Return the (X, Y) coordinate for the center point of the cell that contains the specified text.  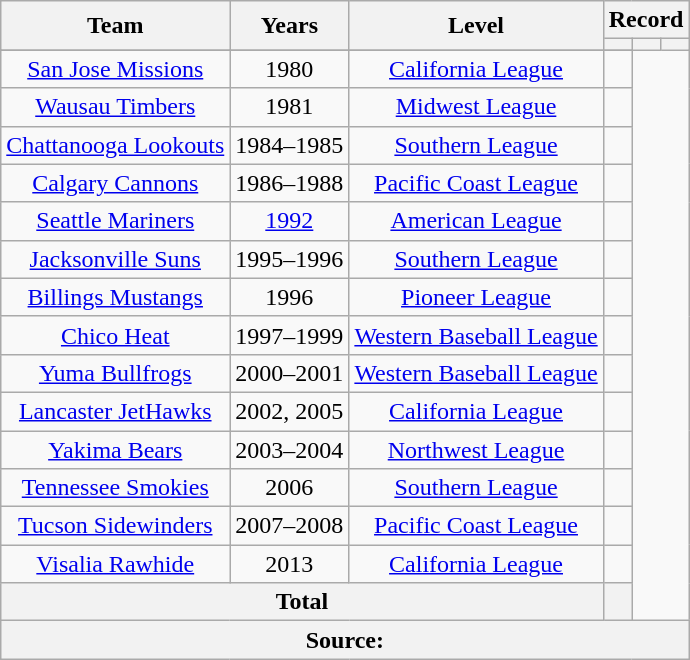
Yuma Bullfrogs (116, 373)
1995–1996 (290, 259)
Pioneer League (476, 297)
Midwest League (476, 107)
1997–1999 (290, 335)
Tennessee Smokies (116, 488)
Chico Heat (116, 335)
1986–1988 (290, 183)
Calgary Cannons (116, 183)
Seattle Mariners (116, 221)
Source: (345, 640)
1980 (290, 69)
Total (302, 602)
2002, 2005 (290, 411)
Record (646, 20)
Billings Mustangs (116, 297)
Tucson Sidewinders (116, 526)
Chattanooga Lookouts (116, 145)
Years (290, 26)
2007–2008 (290, 526)
2000–2001 (290, 373)
Jacksonville Suns (116, 259)
American League (476, 221)
1992 (290, 221)
Northwest League (476, 449)
2006 (290, 488)
Wausau Timbers (116, 107)
2003–2004 (290, 449)
1984–1985 (290, 145)
1981 (290, 107)
Team (116, 26)
Level (476, 26)
San Jose Missions (116, 69)
Lancaster JetHawks (116, 411)
2013 (290, 564)
Yakima Bears (116, 449)
Visalia Rawhide (116, 564)
1996 (290, 297)
